Extract the (X, Y) coordinate from the center of the cell holding the provided text.  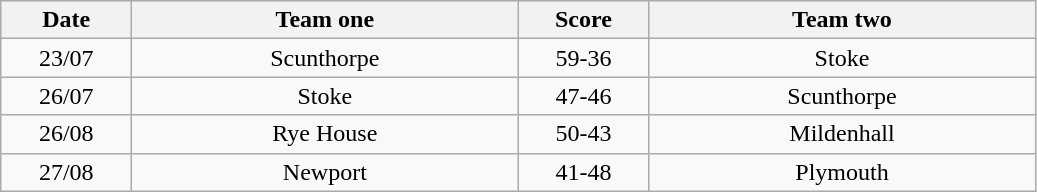
50-43 (584, 134)
Team one (325, 20)
26/07 (66, 96)
Mildenhall (842, 134)
23/07 (66, 58)
Score (584, 20)
Plymouth (842, 172)
47-46 (584, 96)
41-48 (584, 172)
Rye House (325, 134)
27/08 (66, 172)
59-36 (584, 58)
Newport (325, 172)
Date (66, 20)
Team two (842, 20)
26/08 (66, 134)
